Return (x, y) of the center of cell containing provided text 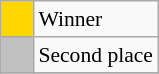
Second place (96, 55)
Winner (96, 19)
